Find where the given text appears and provide that cell's center as [x, y] coordinate. 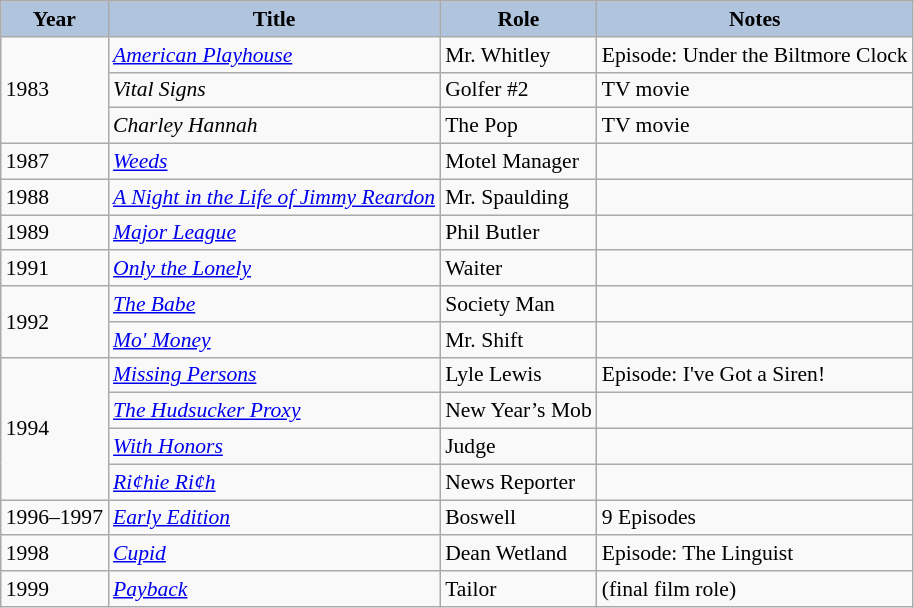
American Playhouse [274, 55]
Episode: I've Got a Siren! [755, 375]
1988 [54, 197]
Mr. Shift [518, 340]
Motel Manager [518, 162]
The Pop [518, 126]
Only the Lonely [274, 269]
1991 [54, 269]
The Babe [274, 304]
News Reporter [518, 482]
New Year’s Mob [518, 411]
Dean Wetland [518, 554]
Ri¢hie Ri¢h [274, 482]
1996–1997 [54, 518]
Payback [274, 589]
Lyle Lewis [518, 375]
Episode: Under the Biltmore Clock [755, 55]
Episode: The Linguist [755, 554]
Waiter [518, 269]
Year [54, 19]
Title [274, 19]
Tailor [518, 589]
1989 [54, 233]
A Night in the Life of Jimmy Reardon [274, 197]
Mr. Whitley [518, 55]
Major League [274, 233]
Judge [518, 447]
Vital Signs [274, 90]
1983 [54, 90]
Missing Persons [274, 375]
Mr. Spaulding [518, 197]
Golfer #2 [518, 90]
(final film role) [755, 589]
Boswell [518, 518]
1998 [54, 554]
1992 [54, 322]
Cupid [274, 554]
Early Edition [274, 518]
Role [518, 19]
Charley Hannah [274, 126]
With Honors [274, 447]
9 Episodes [755, 518]
1994 [54, 428]
Phil Butler [518, 233]
Weeds [274, 162]
1999 [54, 589]
Notes [755, 19]
The Hudsucker Proxy [274, 411]
Mo' Money [274, 340]
1987 [54, 162]
Society Man [518, 304]
